Find where the given text appears and provide that cell's center as [x, y] coordinate. 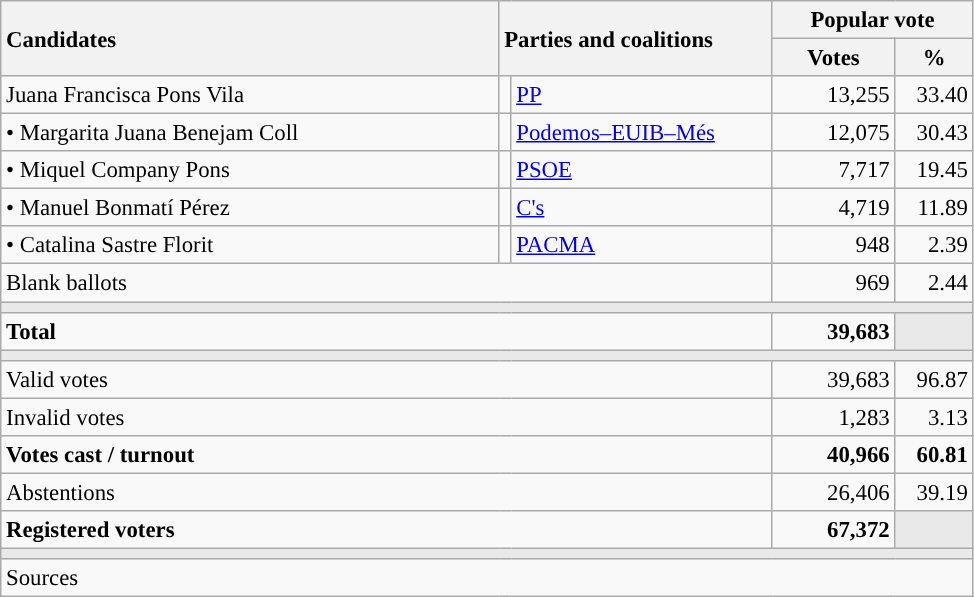
• Manuel Bonmatí Pérez [250, 208]
PACMA [642, 245]
Total [386, 331]
40,966 [834, 455]
39.19 [934, 492]
Podemos–EUIB–Més [642, 133]
Juana Francisca Pons Vila [250, 95]
Invalid votes [386, 417]
948 [834, 245]
1,283 [834, 417]
Blank ballots [386, 283]
2.44 [934, 283]
PP [642, 95]
7,717 [834, 170]
67,372 [834, 530]
Candidates [250, 38]
12,075 [834, 133]
4,719 [834, 208]
96.87 [934, 379]
Votes [834, 58]
C's [642, 208]
60.81 [934, 455]
Registered voters [386, 530]
30.43 [934, 133]
PSOE [642, 170]
Valid votes [386, 379]
33.40 [934, 95]
Parties and coalitions [636, 38]
• Miquel Company Pons [250, 170]
11.89 [934, 208]
3.13 [934, 417]
19.45 [934, 170]
• Margarita Juana Benejam Coll [250, 133]
• Catalina Sastre Florit [250, 245]
% [934, 58]
2.39 [934, 245]
26,406 [834, 492]
Votes cast / turnout [386, 455]
Popular vote [872, 20]
Sources [487, 578]
13,255 [834, 95]
969 [834, 283]
Abstentions [386, 492]
